Determine the [X, Y] coordinate at the center of the cell enclosing the given text.  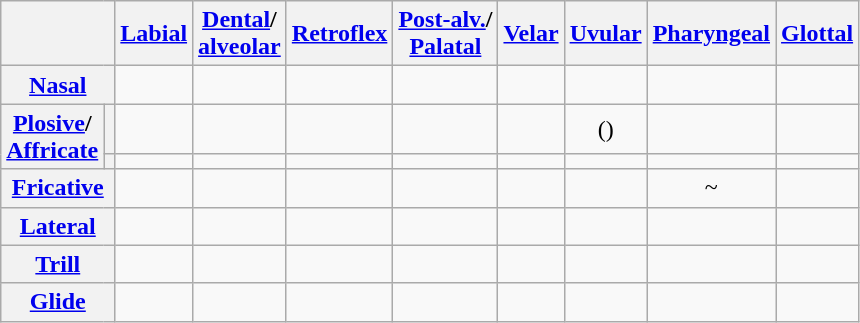
Labial [154, 34]
Trill [58, 264]
Glottal [818, 34]
~ [711, 188]
Plosive/Affricate [52, 136]
Fricative [58, 188]
Post-alv./Palatal [446, 34]
Lateral [58, 226]
Glide [58, 302]
Velar [531, 34]
() [606, 129]
Nasal [58, 85]
Retroflex [340, 34]
Pharyngeal [711, 34]
Dental/alveolar [240, 34]
Uvular [606, 34]
